Scan for the cell matching the given text and deliver its [X, Y] coordinate at center. 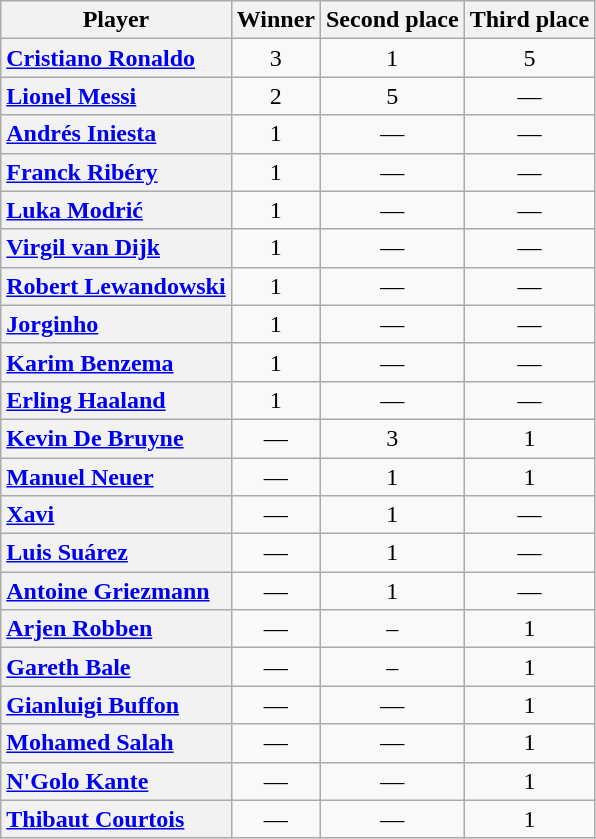
Arjen Robben [116, 629]
Gareth Bale [116, 667]
Virgil van Dijk [116, 248]
Thibaut Courtois [116, 819]
Antoine Griezmann [116, 591]
Winner [276, 20]
Cristiano Ronaldo [116, 58]
Second place [392, 20]
Erling Haaland [116, 400]
Robert Lewandowski [116, 286]
Gianluigi Buffon [116, 705]
Xavi [116, 515]
Lionel Messi [116, 96]
Karim Benzema [116, 362]
Franck Ribéry [116, 172]
Player [116, 20]
Jorginho [116, 324]
Mohamed Salah [116, 743]
Third place [529, 20]
2 [276, 96]
N'Golo Kante [116, 781]
Manuel Neuer [116, 477]
Andrés Iniesta [116, 134]
Luka Modrić [116, 210]
Luis Suárez [116, 553]
Kevin De Bruyne [116, 438]
